Extract the (X, Y) coordinate from the center of the cell holding the provided text.  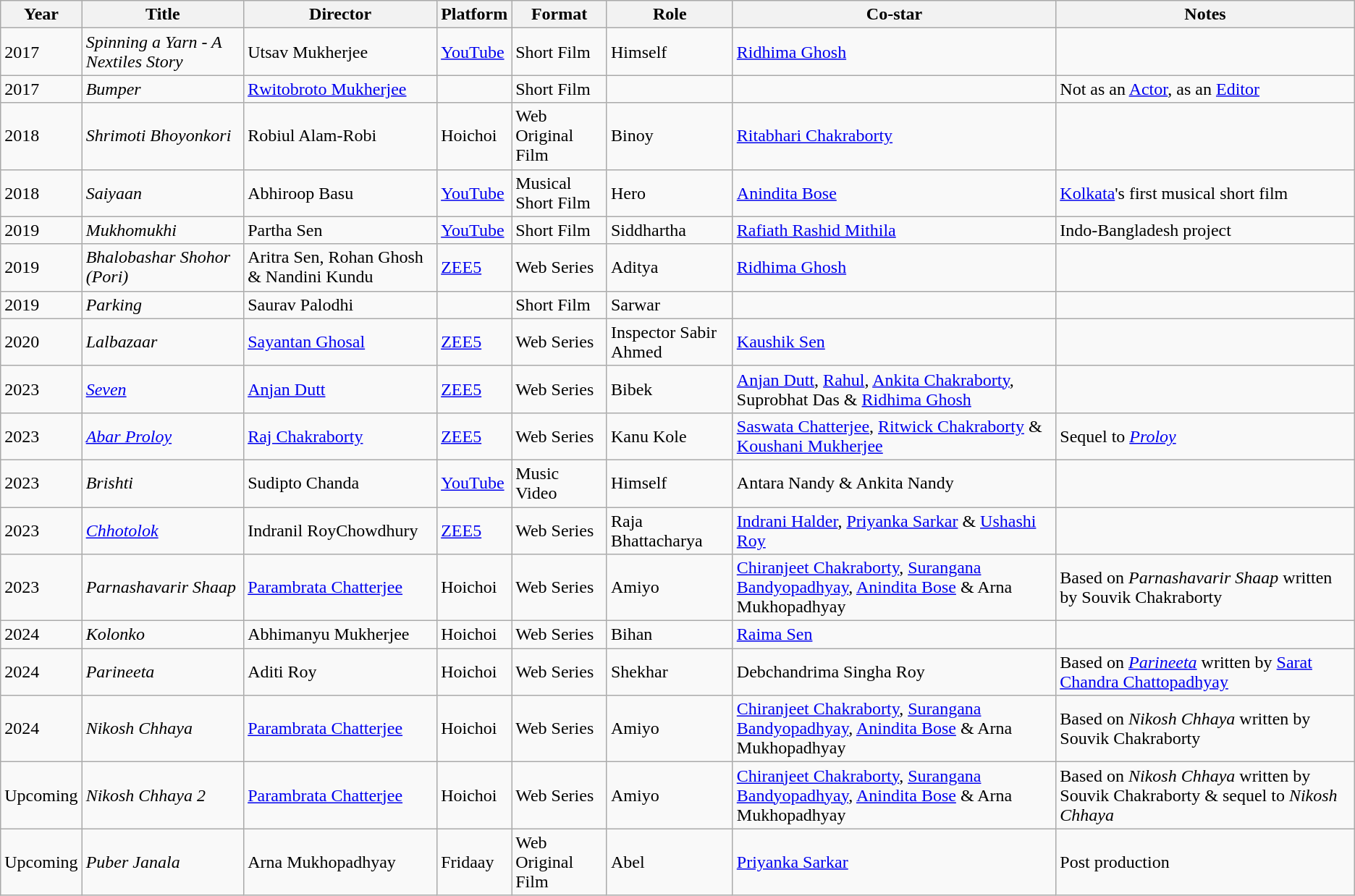
Inspector Sabir Ahmed (670, 342)
Notes (1205, 14)
Bhalobashar Shohor (Pori) (163, 268)
Indranil RoyChowdhury (340, 530)
Year (41, 14)
Sequel to Proloy (1205, 436)
Kaushik Sen (895, 342)
Utsav Mukherjee (340, 52)
Parineeta (163, 672)
Saswata Chatterjee, Ritwick Chakraborty & Koushani Mukherjee (895, 436)
Kolkata's first musical short film (1205, 193)
Anjan Dutt (340, 389)
Binoy (670, 136)
Spinning a Yarn - A Nextiles Story (163, 52)
Fridaay (475, 862)
Parnashavarir Shaap (163, 588)
Priyanka Sarkar (895, 862)
Kanu Kole (670, 436)
Arna Mukhopadhyay (340, 862)
Abhiroop Basu (340, 193)
Aritra Sen, Rohan Ghosh & Nandini Kundu (340, 268)
Nikosh Chhaya 2 (163, 795)
Mukhomukhi (163, 230)
Raj Chakraborty (340, 436)
Chhotolok (163, 530)
Bihan (670, 635)
Saiyaan (163, 193)
Indrani Halder, Priyanka Sarkar & Ushashi Roy (895, 530)
Musical Short Film (560, 193)
Format (560, 14)
Nikosh Chhaya (163, 729)
Co-star (895, 14)
Based on Nikosh Chhaya written by Souvik Chakraborty & sequel to Nikosh Chhaya (1205, 795)
Raja Bhattacharya (670, 530)
Director (340, 14)
2020 (41, 342)
Shrimoti Bhoyonkori (163, 136)
Aditya (670, 268)
Puber Janala (163, 862)
Role (670, 14)
Sayantan Ghosal (340, 342)
Based on Nikosh Chhaya written by Souvik Chakraborty (1205, 729)
Rafiath Rashid Mithila (895, 230)
Bibek (670, 389)
Bumper (163, 89)
Saurav Palodhi (340, 305)
Based on Parineeta written by Sarat Chandra Chattopadhyay (1205, 672)
Indo-Bangladesh project (1205, 230)
Siddhartha (670, 230)
Antara Nandy & Ankita Nandy (895, 483)
Not as an Actor, as an Editor (1205, 89)
Shekhar (670, 672)
Brishti (163, 483)
Sarwar (670, 305)
Anjan Dutt, Rahul, Ankita Chakraborty, Suprobhat Das & Ridhima Ghosh (895, 389)
Based on Parnashavarir Shaap written by Souvik Chakraborty (1205, 588)
Anindita Bose (895, 193)
Debchandrima Singha Roy (895, 672)
Robiul Alam-Robi (340, 136)
Sudipto Chanda (340, 483)
Seven (163, 389)
Platform (475, 14)
Raima Sen (895, 635)
Abar Proloy (163, 436)
Title (163, 14)
Music Video (560, 483)
Rwitobroto Mukherjee (340, 89)
Aditi Roy (340, 672)
Post production (1205, 862)
Lalbazaar (163, 342)
Abel (670, 862)
Kolonko (163, 635)
Ritabhari Chakraborty (895, 136)
Partha Sen (340, 230)
Abhimanyu Mukherjee (340, 635)
Hero (670, 193)
Parking (163, 305)
